Search for the cell housing the specified text and yield its (x, y) center coordinate. 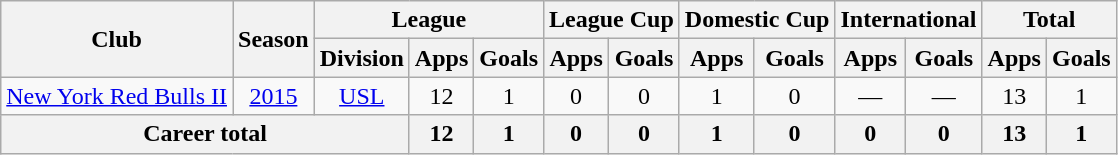
2015 (273, 96)
International (908, 20)
New York Red Bulls II (117, 96)
Season (273, 39)
League (428, 20)
Domestic Cup (757, 20)
Division (362, 58)
Career total (206, 134)
Club (117, 39)
USL (362, 96)
Total (1049, 20)
League Cup (612, 20)
